Identify which cell holds the provided text, then report its [x, y] central coordinate. 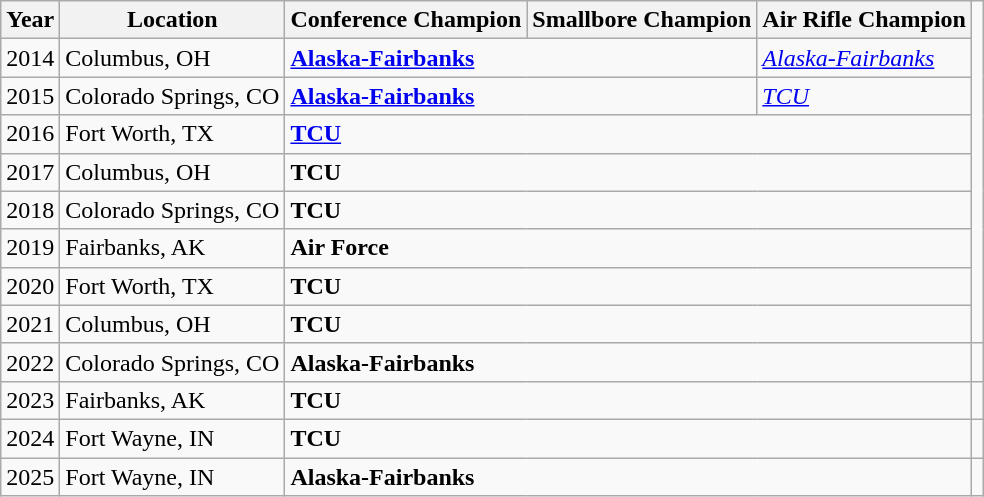
Air Force [628, 248]
2018 [30, 210]
2014 [30, 58]
2021 [30, 324]
Location [172, 20]
2022 [30, 362]
Conference Champion [406, 20]
Smallbore Champion [642, 20]
2023 [30, 400]
Year [30, 20]
Air Rifle Champion [864, 20]
2015 [30, 96]
2025 [30, 477]
2020 [30, 286]
2016 [30, 134]
2019 [30, 248]
2017 [30, 172]
2024 [30, 438]
